Pinpoint the cell where the given text exists, returning its (X, Y) midpoint coordinate. 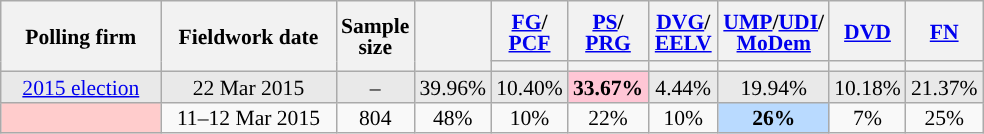
7% (868, 118)
FN (944, 31)
25% (944, 118)
DVD (868, 31)
26% (774, 118)
2015 election (81, 86)
– (375, 86)
22 Mar 2015 (248, 86)
33.67% (608, 86)
4.44% (683, 86)
PS/PRG (608, 31)
Polling firm (81, 36)
UMP/UDI/MoDem (774, 31)
22% (608, 118)
Fieldwork date (248, 36)
804 (375, 118)
48% (452, 118)
10.40% (530, 86)
10.18% (868, 86)
FG/PCF (530, 31)
19.94% (774, 86)
21.37% (944, 86)
11–12 Mar 2015 (248, 118)
39.96% (452, 86)
Samplesize (375, 36)
DVG/EELV (683, 31)
